Locate the cell with the specified text and output its (x, y) center coordinate. 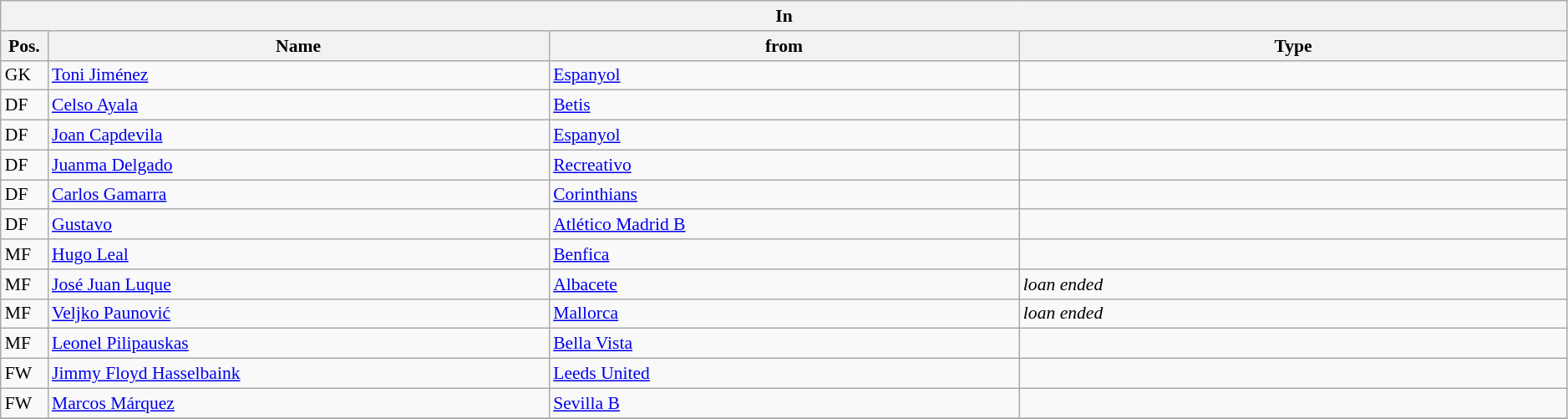
Marcos Márquez (298, 403)
Sevilla B (784, 403)
José Juan Luque (298, 284)
Pos. (24, 46)
Juanma Delgado (298, 165)
GK (24, 75)
Hugo Leal (298, 254)
Type (1293, 46)
Recreativo (784, 165)
Albacete (784, 284)
Celso Ayala (298, 105)
Toni Jiménez (298, 75)
In (784, 16)
Leeds United (784, 374)
Joan Capdevila (298, 135)
from (784, 46)
Carlos Gamarra (298, 195)
Jimmy Floyd Hasselbaink (298, 374)
Betis (784, 105)
Gustavo (298, 225)
Atlético Madrid B (784, 225)
Corinthians (784, 195)
Bella Vista (784, 344)
Veljko Paunović (298, 314)
Benfica (784, 254)
Leonel Pilipauskas (298, 344)
Mallorca (784, 314)
Name (298, 46)
